Pinpoint the cell where the given text exists, returning its [x, y] midpoint coordinate. 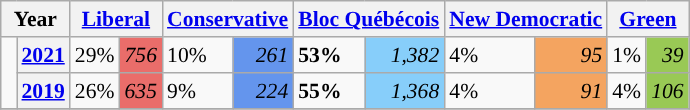
1,382 [404, 55]
756 [142, 55]
Year [36, 19]
1% [626, 55]
9% [198, 91]
91 [570, 91]
Bloc Québécois [368, 19]
1,368 [404, 91]
2021 [42, 55]
New Democratic [526, 19]
Green [648, 19]
95 [570, 55]
Conservative [228, 19]
261 [264, 55]
10% [198, 55]
2019 [42, 91]
55% [329, 91]
26% [95, 91]
39 [668, 55]
53% [329, 55]
106 [668, 91]
Liberal [116, 19]
224 [264, 91]
29% [95, 55]
635 [142, 91]
